Provide the [X, Y] coordinate of the cell's center where the given text is located.  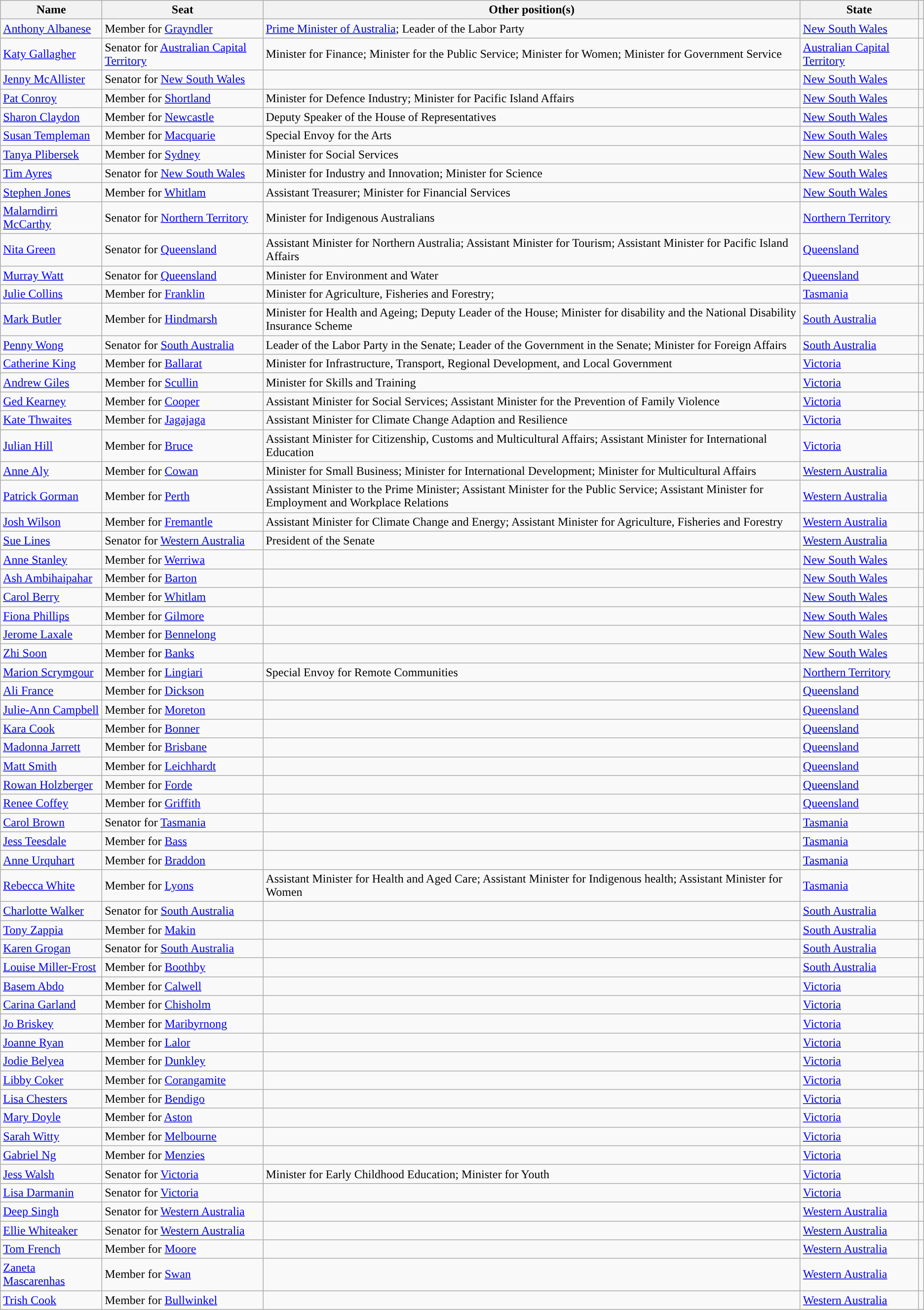
Charlotte Walker [51, 911]
Ash Ambihaipahar [51, 578]
Member for Cooper [183, 401]
Tom French [51, 1249]
Ellie Whiteaker [51, 1231]
Lisa Darmanin [51, 1193]
Stephen Jones [51, 192]
Marion Scrymgour [51, 672]
Kate Thwaites [51, 420]
Trish Cook [51, 1300]
Tony Zappia [51, 929]
Jess Walsh [51, 1174]
Assistant Minister to the Prime Minister; Assistant Minister for the Public Service; Assistant Minister for Employment and Workplace Relations [532, 497]
Anne Urquhart [51, 860]
Jodie Belyea [51, 1061]
Member for Forde [183, 785]
Senator for Northern Territory [183, 217]
Sarah Witty [51, 1136]
Matt Smith [51, 766]
Anne Stanley [51, 559]
Joanne Ryan [51, 1042]
Leader of the Labor Party in the Senate; Leader of the Government in the Senate; Minister for Foreign Affairs [532, 345]
Ali France [51, 691]
Member for Macquarie [183, 136]
Prime Minister of Australia; Leader of the Labor Party [532, 29]
Basem Abdo [51, 986]
Member for Moore [183, 1249]
Jerome Laxale [51, 635]
President of the Senate [532, 540]
Member for Dunkley [183, 1061]
Minister for Environment and Water [532, 275]
Madonna Jarrett [51, 747]
Member for Bruce [183, 445]
Assistant Minister for Social Services; Assistant Minister for the Prevention of Family Violence [532, 401]
Member for Jagajaga [183, 420]
Other position(s) [532, 10]
Minister for Infrastructure, Transport, Regional Development, and Local Government [532, 364]
Member for Bennelong [183, 635]
Member for Grayndler [183, 29]
Mark Butler [51, 320]
Anne Aly [51, 471]
Minister for Finance; Minister for the Public Service; Minister for Women; Minister for Government Service [532, 54]
Member for Ballarat [183, 364]
Josh Wilson [51, 522]
Deputy Speaker of the House of Representatives [532, 117]
Malarndirri McCarthy [51, 217]
Member for Chisholm [183, 1005]
Assistant Minister for Climate Change and Energy; Assistant Minister for Agriculture, Fisheries and Forestry [532, 522]
Minister for Indigenous Australians [532, 217]
Carol Brown [51, 822]
Australian Capital Territory [859, 54]
Seat [183, 10]
Assistant Minister for Northern Australia; Assistant Minister for Tourism; Assistant Minister for Pacific Island Affairs [532, 250]
Karen Grogan [51, 949]
Lisa Chesters [51, 1099]
Julian Hill [51, 445]
Member for Banks [183, 654]
Gabriel Ng [51, 1155]
Patrick Gorman [51, 497]
Member for Lalor [183, 1042]
Minister for Industry and Innovation; Minister for Science [532, 173]
Member for Menzies [183, 1155]
Special Envoy for Remote Communities [532, 672]
Assistant Treasurer; Minister for Financial Services [532, 192]
Member for Melbourne [183, 1136]
Andrew Giles [51, 383]
Member for Gilmore [183, 616]
Minister for Small Business; Minister for International Development; Minister for Multicultural Affairs [532, 471]
Member for Dickson [183, 691]
Assistant Minister for Health and Aged Care; Assistant Minister for Indigenous health; Assistant Minister for Women [532, 886]
Member for Corangamite [183, 1080]
Jess Teesdale [51, 841]
Jo Briskey [51, 1024]
Member for Swan [183, 1274]
Member for Makin [183, 929]
Member for Leichhardt [183, 766]
Member for Bullwinkel [183, 1300]
Carina Garland [51, 1005]
Minister for Skills and Training [532, 383]
Penny Wong [51, 345]
Member for Werriwa [183, 559]
Member for Calwell [183, 986]
Sharon Claydon [51, 117]
Susan Templeman [51, 136]
Julie Collins [51, 294]
Tim Ayres [51, 173]
Tanya Plibersek [51, 154]
Special Envoy for the Arts [532, 136]
Zaneta Mascarenhas [51, 1274]
Member for Barton [183, 578]
Murray Watt [51, 275]
Catherine King [51, 364]
Member for Fremantle [183, 522]
Louise Miller-Frost [51, 967]
Assistant Minister for Citizenship, Customs and Multicultural Affairs; Assistant Minister for International Education [532, 445]
Libby Coker [51, 1080]
Minister for Health and Ageing; Deputy Leader of the House; Minister for disability and the National Disability Insurance Scheme [532, 320]
Member for Perth [183, 497]
Anthony Albanese [51, 29]
Rowan Holzberger [51, 785]
Minister for Social Services [532, 154]
Fiona Phillips [51, 616]
Member for Sydney [183, 154]
Minister for Early Childhood Education; Minister for Youth [532, 1174]
Sue Lines [51, 540]
Jenny McAllister [51, 79]
Member for Maribyrnong [183, 1024]
Mary Doyle [51, 1117]
State [859, 10]
Member for Scullin [183, 383]
Kara Cook [51, 729]
Member for Lyons [183, 886]
Ged Kearney [51, 401]
Pat Conroy [51, 98]
Member for Bass [183, 841]
Member for Newcastle [183, 117]
Member for Aston [183, 1117]
Zhi Soon [51, 654]
Senator for Australian Capital Territory [183, 54]
Member for Franklin [183, 294]
Carol Berry [51, 597]
Katy Gallagher [51, 54]
Member for Griffith [183, 804]
Assistant Minister for Climate Change Adaption and Resilience [532, 420]
Renee Coffey [51, 804]
Member for Brisbane [183, 747]
Senator for Tasmania [183, 822]
Minister for Agriculture, Fisheries and Forestry; [532, 294]
Minister for Defence Industry; Minister for Pacific Island Affairs [532, 98]
Nita Green [51, 250]
Rebecca White [51, 886]
Member for Lingiari [183, 672]
Member for Braddon [183, 860]
Name [51, 10]
Member for Bendigo [183, 1099]
Deep Singh [51, 1211]
Member for Shortland [183, 98]
Member for Boothby [183, 967]
Member for Moreton [183, 710]
Julie-Ann Campbell [51, 710]
Member for Hindmarsh [183, 320]
Member for Bonner [183, 729]
Member for Cowan [183, 471]
